Search for the cell housing the specified text and yield its [X, Y] center coordinate. 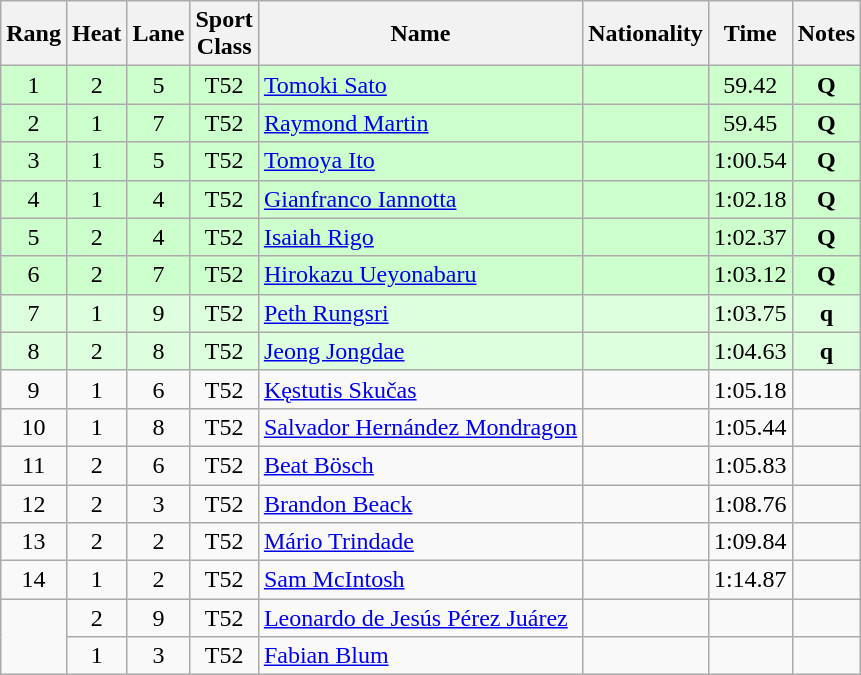
Lane [158, 34]
Notes [826, 34]
1:14.87 [750, 580]
13 [34, 542]
59.42 [750, 85]
Time [750, 34]
Isaiah Rigo [420, 237]
1:02.18 [750, 199]
Mário Trindade [420, 542]
12 [34, 503]
Leonardo de Jesús Pérez Juárez [420, 618]
Beat Bösch [420, 465]
59.45 [750, 123]
1:05.18 [750, 389]
Jeong Jongdae [420, 351]
Rang [34, 34]
Peth Rungsri [420, 313]
Tomoya Ito [420, 161]
10 [34, 427]
1:03.12 [750, 275]
1:03.75 [750, 313]
Sam McIntosh [420, 580]
Fabian Blum [420, 656]
1:09.84 [750, 542]
Tomoki Sato [420, 85]
Salvador Hernández Mondragon [420, 427]
1:02.37 [750, 237]
1:05.44 [750, 427]
1:08.76 [750, 503]
Raymond Martin [420, 123]
Gianfranco Iannotta [420, 199]
Brandon Beack [420, 503]
SportClass [224, 34]
Kęstutis Skučas [420, 389]
1:00.54 [750, 161]
1:05.83 [750, 465]
14 [34, 580]
Nationality [646, 34]
Name [420, 34]
1:04.63 [750, 351]
11 [34, 465]
Heat [96, 34]
Hirokazu Ueyonabaru [420, 275]
